For the text-containing cell, return its midpoint in [X, Y] coordinate format. 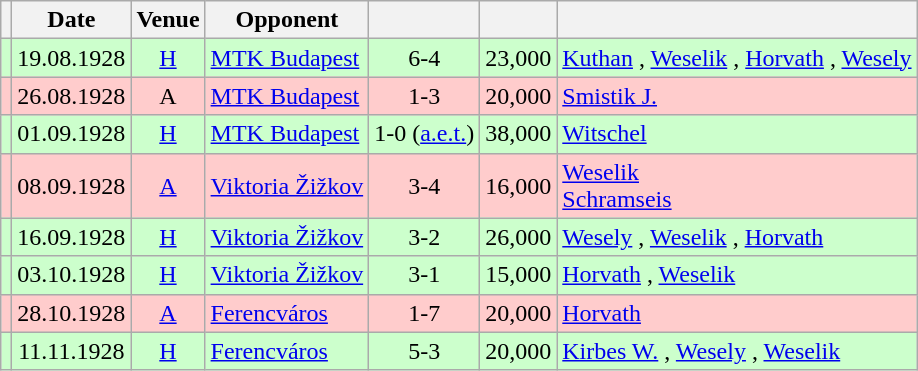
23,000 [518, 58]
Horvath , Weselik [737, 275]
28.10.1928 [72, 313]
26,000 [518, 237]
Venue [168, 20]
6-4 [424, 58]
1-3 [424, 96]
Smistik J. [737, 96]
Date [72, 20]
1-7 [424, 313]
08.09.1928 [72, 186]
Weselik Schramseis [737, 186]
26.08.1928 [72, 96]
Kirbes W. , Wesely , Weselik [737, 351]
3-1 [424, 275]
1-0 (a.e.t.) [424, 134]
3-2 [424, 237]
3-4 [424, 186]
Wesely , Weselik , Horvath [737, 237]
03.10.1928 [72, 275]
Kuthan , Weselik , Horvath , Wesely [737, 58]
Witschel [737, 134]
Horvath [737, 313]
38,000 [518, 134]
15,000 [518, 275]
16,000 [518, 186]
19.08.1928 [72, 58]
16.09.1928 [72, 237]
5-3 [424, 351]
01.09.1928 [72, 134]
11.11.1928 [72, 351]
Opponent [287, 20]
